Return [X, Y] of the center of cell containing provided text 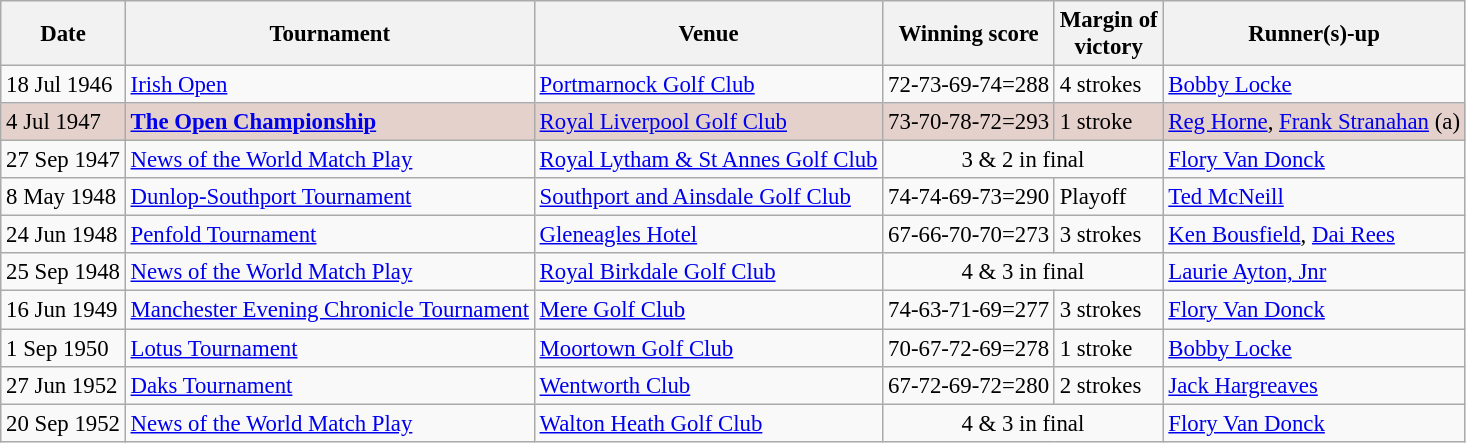
Royal Lytham & St Annes Golf Club [708, 160]
Ted McNeill [1314, 197]
Reg Horne, Frank Stranahan (a) [1314, 122]
Penfold Tournament [330, 235]
67-72-69-72=280 [969, 385]
73-70-78-72=293 [969, 122]
Wentworth Club [708, 385]
27 Sep 1947 [63, 160]
1 Sep 1950 [63, 348]
Dunlop-Southport Tournament [330, 197]
Date [63, 34]
72-73-69-74=288 [969, 85]
Tournament [330, 34]
Laurie Ayton, Jnr [1314, 273]
Lotus Tournament [330, 348]
8 May 1948 [63, 197]
The Open Championship [330, 122]
Walton Heath Golf Club [708, 423]
Moortown Golf Club [708, 348]
74-63-71-69=277 [969, 310]
20 Sep 1952 [63, 423]
24 Jun 1948 [63, 235]
2 strokes [1108, 385]
16 Jun 1949 [63, 310]
Mere Golf Club [708, 310]
4 Jul 1947 [63, 122]
18 Jul 1946 [63, 85]
Playoff [1108, 197]
Manchester Evening Chronicle Tournament [330, 310]
25 Sep 1948 [63, 273]
Ken Bousfield, Dai Rees [1314, 235]
Royal Birkdale Golf Club [708, 273]
Southport and Ainsdale Golf Club [708, 197]
Gleneagles Hotel [708, 235]
Winning score [969, 34]
Jack Hargreaves [1314, 385]
Royal Liverpool Golf Club [708, 122]
Venue [708, 34]
3 & 2 in final [1023, 160]
70-67-72-69=278 [969, 348]
Margin ofvictory [1108, 34]
Daks Tournament [330, 385]
Runner(s)-up [1314, 34]
27 Jun 1952 [63, 385]
74-74-69-73=290 [969, 197]
Portmarnock Golf Club [708, 85]
67-66-70-70=273 [969, 235]
4 strokes [1108, 85]
Irish Open [330, 85]
